Identify which cell holds the provided text, then report its (x, y) central coordinate. 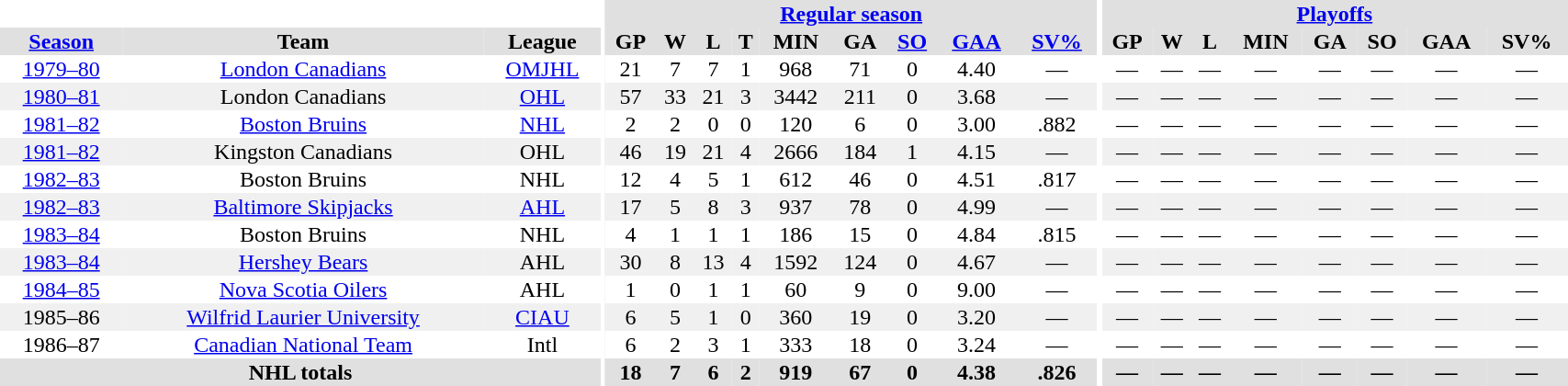
.817 (1056, 179)
30 (631, 262)
919 (795, 372)
League (542, 41)
67 (860, 372)
Canadian National Team (303, 345)
OMJHL (542, 69)
3442 (795, 96)
211 (860, 96)
71 (860, 69)
3.00 (976, 124)
4.84 (976, 234)
78 (860, 207)
57 (631, 96)
3.24 (976, 345)
.882 (1056, 124)
NHL totals (300, 372)
1980–81 (61, 96)
12 (631, 179)
4.51 (976, 179)
120 (795, 124)
9.00 (976, 289)
Season (61, 41)
360 (795, 317)
Team (303, 41)
9 (860, 289)
Intl (542, 345)
1986–87 (61, 345)
1979–80 (61, 69)
13 (713, 262)
3.68 (976, 96)
2666 (795, 152)
Hershey Bears (303, 262)
60 (795, 289)
4.15 (976, 152)
.826 (1056, 372)
17 (631, 207)
T (746, 41)
Kingston Canadians (303, 152)
186 (795, 234)
Wilfrid Laurier University (303, 317)
Playoffs (1334, 14)
1985–86 (61, 317)
184 (860, 152)
Nova Scotia Oilers (303, 289)
15 (860, 234)
968 (795, 69)
33 (674, 96)
1984–85 (61, 289)
612 (795, 179)
Baltimore Skipjacks (303, 207)
4.67 (976, 262)
937 (795, 207)
3.20 (976, 317)
4.99 (976, 207)
Regular season (852, 14)
1592 (795, 262)
124 (860, 262)
4.40 (976, 69)
CIAU (542, 317)
.815 (1056, 234)
333 (795, 345)
4.38 (976, 372)
